Identify which cell holds the provided text, then report its [X, Y] central coordinate. 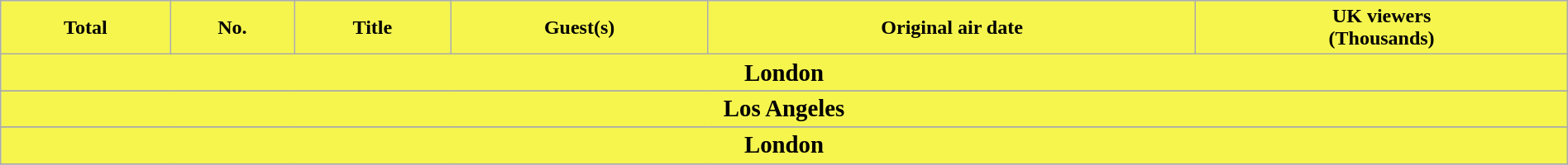
Title [372, 28]
Original air date [952, 28]
UK viewers(Thousands) [1381, 28]
No. [232, 28]
Guest(s) [579, 28]
Los Angeles [784, 109]
Total [86, 28]
